Return (X, Y) of the center of cell containing provided text 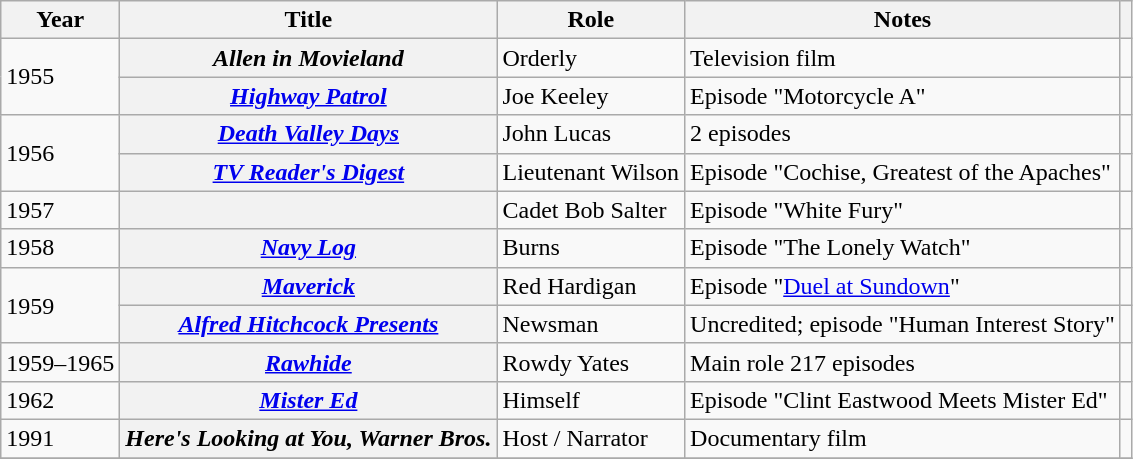
Rowdy Yates (591, 362)
Episode "Cochise, Greatest of the Apaches" (903, 172)
Maverick (308, 286)
Title (308, 20)
Red Hardigan (591, 286)
Joe Keeley (591, 96)
1957 (60, 210)
Year (60, 20)
Host / Narrator (591, 438)
Mister Ed (308, 400)
Role (591, 20)
Rawhide (308, 362)
Allen in Movieland (308, 58)
Burns (591, 248)
Cadet Bob Salter (591, 210)
Himself (591, 400)
Main role 217 episodes (903, 362)
Episode "Motorcycle A" (903, 96)
Alfred Hitchcock Presents (308, 324)
Newsman (591, 324)
Highway Patrol (308, 96)
1958 (60, 248)
Death Valley Days (308, 134)
Notes (903, 20)
Orderly (591, 58)
1962 (60, 400)
TV Reader's Digest (308, 172)
1991 (60, 438)
1959–1965 (60, 362)
Uncredited; episode "Human Interest Story" (903, 324)
Episode "Clint Eastwood Meets Mister Ed" (903, 400)
Episode "The Lonely Watch" (903, 248)
Documentary film (903, 438)
Here's Looking at You, Warner Bros. (308, 438)
Episode "White Fury" (903, 210)
1959 (60, 305)
2 episodes (903, 134)
1956 (60, 153)
John Lucas (591, 134)
Lieutenant Wilson (591, 172)
Navy Log (308, 248)
Episode "Duel at Sundown" (903, 286)
1955 (60, 77)
Television film (903, 58)
